Capture the cell that displays the provided text and extract its (X, Y) central coordinate. 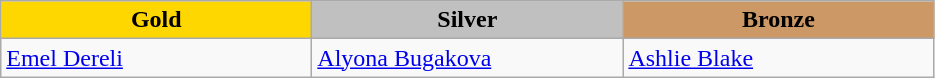
Emel Dereli (156, 58)
Alyona Bugakova (468, 58)
Bronze (778, 20)
Ashlie Blake (778, 58)
Silver (468, 20)
Gold (156, 20)
